Scan for the cell matching the given text and deliver its [x, y] coordinate at center. 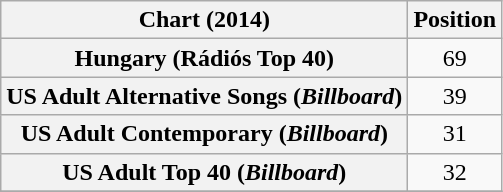
US Adult Top 40 (Billboard) [204, 172]
32 [455, 172]
US Adult Contemporary (Billboard) [204, 134]
39 [455, 96]
Chart (2014) [204, 20]
Hungary (Rádiós Top 40) [204, 58]
US Adult Alternative Songs (Billboard) [204, 96]
Position [455, 20]
31 [455, 134]
69 [455, 58]
